Find where the given text appears and provide that cell's center as (X, Y) coordinate. 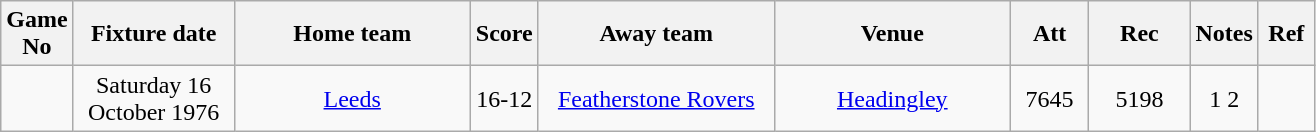
16-12 (504, 98)
Rec (1140, 34)
Notes (1224, 34)
Venue (892, 34)
Leeds (352, 98)
Att (1050, 34)
Featherstone Rovers (656, 98)
Score (504, 34)
Headingley (892, 98)
Fixture date (154, 34)
5198 (1140, 98)
Home team (352, 34)
Game No (37, 34)
7645 (1050, 98)
Away team (656, 34)
Ref (1286, 34)
1 2 (1224, 98)
Saturday 16 October 1976 (154, 98)
